Capture the cell that displays the provided text and extract its (X, Y) central coordinate. 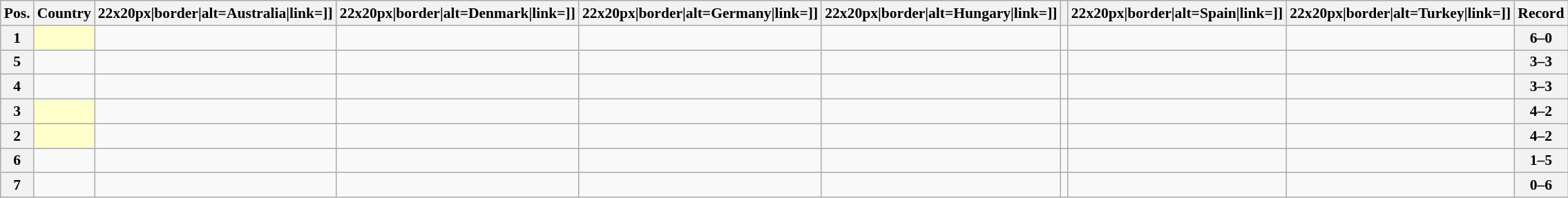
3 (17, 112)
6 (17, 161)
22x20px|border|alt=Spain|link=]] (1177, 13)
22x20px|border|alt=Germany|link=]] (700, 13)
6–0 (1540, 38)
1 (17, 38)
22x20px|border|alt=Australia|link=]] (216, 13)
22x20px|border|alt=Turkey|link=]] (1400, 13)
2 (17, 136)
Record (1540, 13)
5 (17, 62)
22x20px|border|alt=Denmark|link=]] (457, 13)
1–5 (1540, 161)
Pos. (17, 13)
4 (17, 87)
Country (64, 13)
0–6 (1540, 186)
22x20px|border|alt=Hungary|link=]] (941, 13)
7 (17, 186)
